Capture the cell that displays the provided text and extract its (x, y) central coordinate. 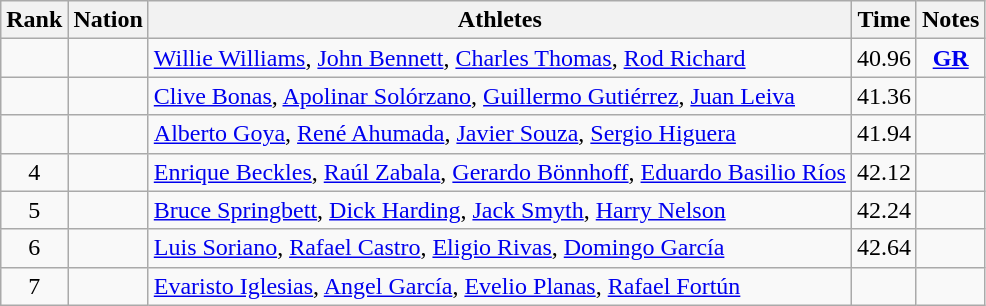
Clive Bonas, Apolinar Solórzano, Guillermo Gutiérrez, Juan Leiva (500, 96)
4 (34, 172)
40.96 (884, 58)
6 (34, 248)
41.94 (884, 134)
Willie Williams, John Bennett, Charles Thomas, Rod Richard (500, 58)
Bruce Springbett, Dick Harding, Jack Smyth, Harry Nelson (500, 210)
Enrique Beckles, Raúl Zabala, Gerardo Bönnhoff, Eduardo Basilio Ríos (500, 172)
5 (34, 210)
7 (34, 286)
Time (884, 20)
Rank (34, 20)
GR (950, 58)
Notes (950, 20)
42.24 (884, 210)
Nation (108, 20)
42.64 (884, 248)
Alberto Goya, René Ahumada, Javier Souza, Sergio Higuera (500, 134)
Luis Soriano, Rafael Castro, Eligio Rivas, Domingo García (500, 248)
41.36 (884, 96)
Athletes (500, 20)
42.12 (884, 172)
Evaristo Iglesias, Angel García, Evelio Planas, Rafael Fortún (500, 286)
